Determine the [x, y] coordinate at the center of the cell enclosing the given text.  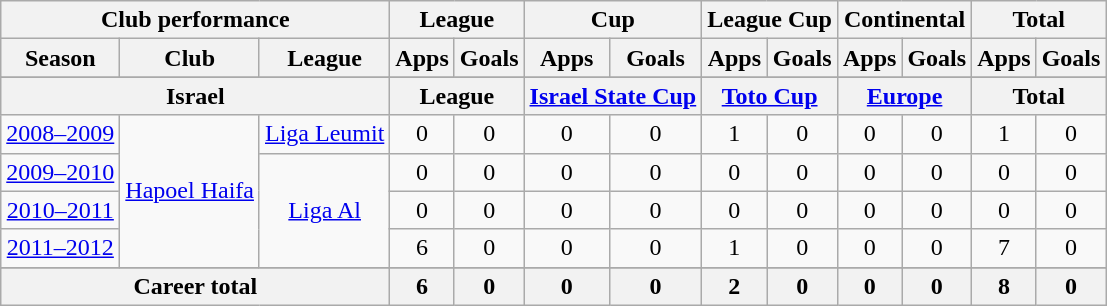
2 [734, 286]
League Cup [770, 20]
Career total [196, 286]
Continental [904, 20]
Club performance [196, 20]
7 [1004, 248]
Europe [904, 96]
8 [1004, 286]
Liga Leumit [324, 134]
2009–2010 [60, 172]
Liga Al [324, 210]
2011–2012 [60, 248]
2010–2011 [60, 210]
Israel [196, 96]
Toto Cup [770, 96]
Israel State Cup [613, 96]
2008–2009 [60, 134]
Season [60, 58]
Club [190, 58]
Hapoel Haifa [190, 191]
Cup [613, 20]
